Determine the [x, y] coordinate at the center of the cell enclosing the given text.  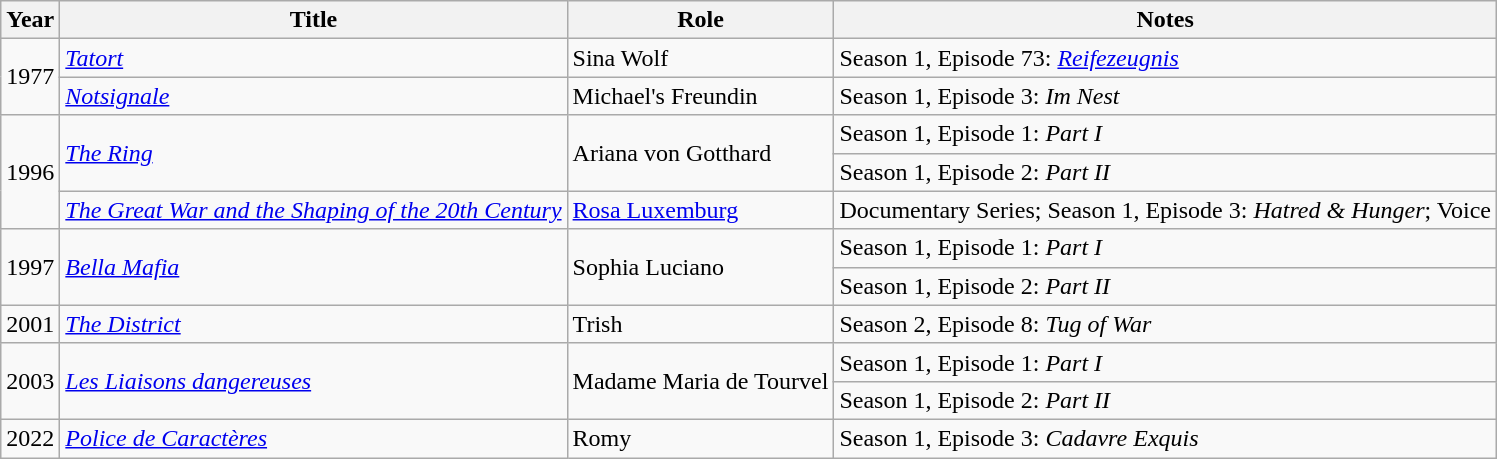
Tatort [314, 58]
The District [314, 324]
Sina Wolf [700, 58]
Season 1, Episode 3: Im Nest [1166, 96]
Documentary Series; Season 1, Episode 3: Hatred & Hunger; Voice [1166, 210]
2022 [30, 438]
Les Liaisons dangereuses [314, 381]
Notes [1166, 20]
Michael's Freundin [700, 96]
The Great War and the Shaping of the 20th Century [314, 210]
Notsignale [314, 96]
Bella Mafia [314, 267]
Trish [700, 324]
1997 [30, 267]
Title [314, 20]
1996 [30, 172]
Madame Maria de Tourvel [700, 381]
2003 [30, 381]
2001 [30, 324]
Romy [700, 438]
1977 [30, 77]
Rosa Luxemburg [700, 210]
Sophia Luciano [700, 267]
Season 2, Episode 8: Tug of War [1166, 324]
Season 1, Episode 73: Reifezeugnis [1166, 58]
Police de Caractères [314, 438]
Ariana von Gotthard [700, 153]
The Ring [314, 153]
Year [30, 20]
Role [700, 20]
Season 1, Episode 3: Cadavre Exquis [1166, 438]
